Determine the (x, y) coordinate at the center of the cell enclosing the given text.  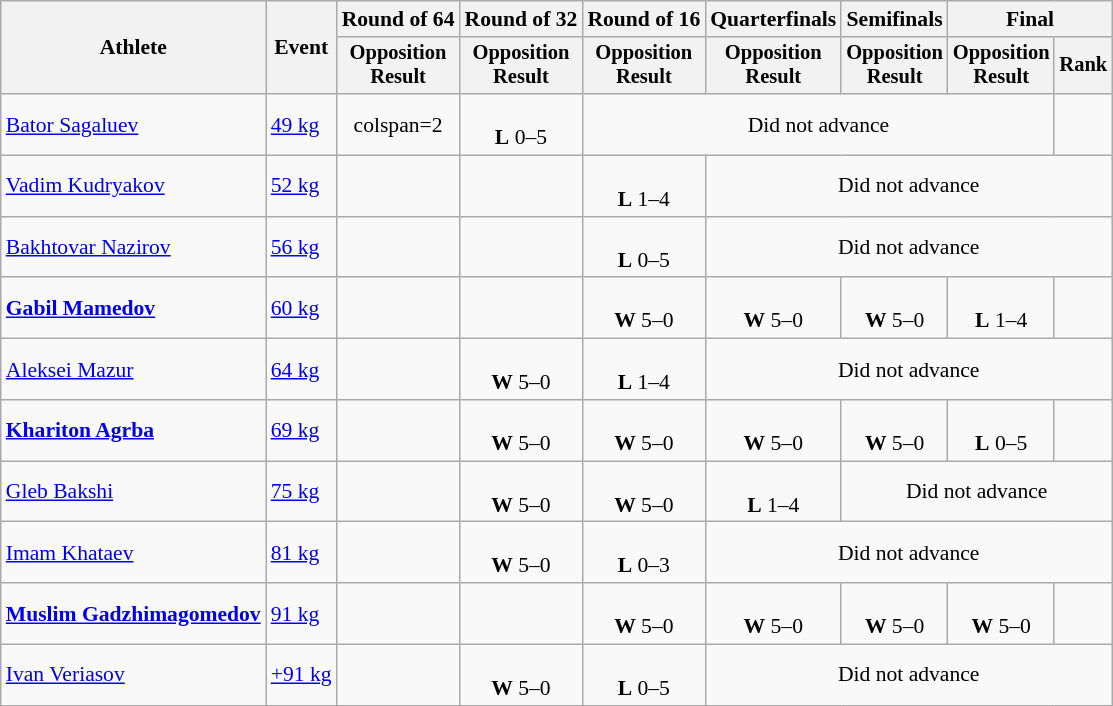
81 kg (302, 552)
75 kg (302, 492)
91 kg (302, 614)
Final (1030, 19)
Athlete (134, 48)
64 kg (302, 370)
Bator Sagaluev (134, 124)
Aleksei Mazur (134, 370)
Event (302, 48)
colspan=2 (398, 124)
Ivan Veriasov (134, 676)
Round of 16 (644, 19)
Round of 64 (398, 19)
56 kg (302, 248)
Khariton Agrba (134, 430)
Gabil Mamedov (134, 308)
69 kg (302, 430)
52 kg (302, 186)
Imam Khataev (134, 552)
L 0–3 (644, 552)
Rank (1083, 66)
Gleb Bakshi (134, 492)
Quarterfinals (773, 19)
49 kg (302, 124)
Muslim Gadzhimagomedov (134, 614)
60 kg (302, 308)
Vadim Kudryakov (134, 186)
Round of 32 (520, 19)
Bakhtovar Nazirov (134, 248)
Semifinals (894, 19)
+91 kg (302, 676)
